Extract the [X, Y] coordinate from the center of the cell holding the provided text.  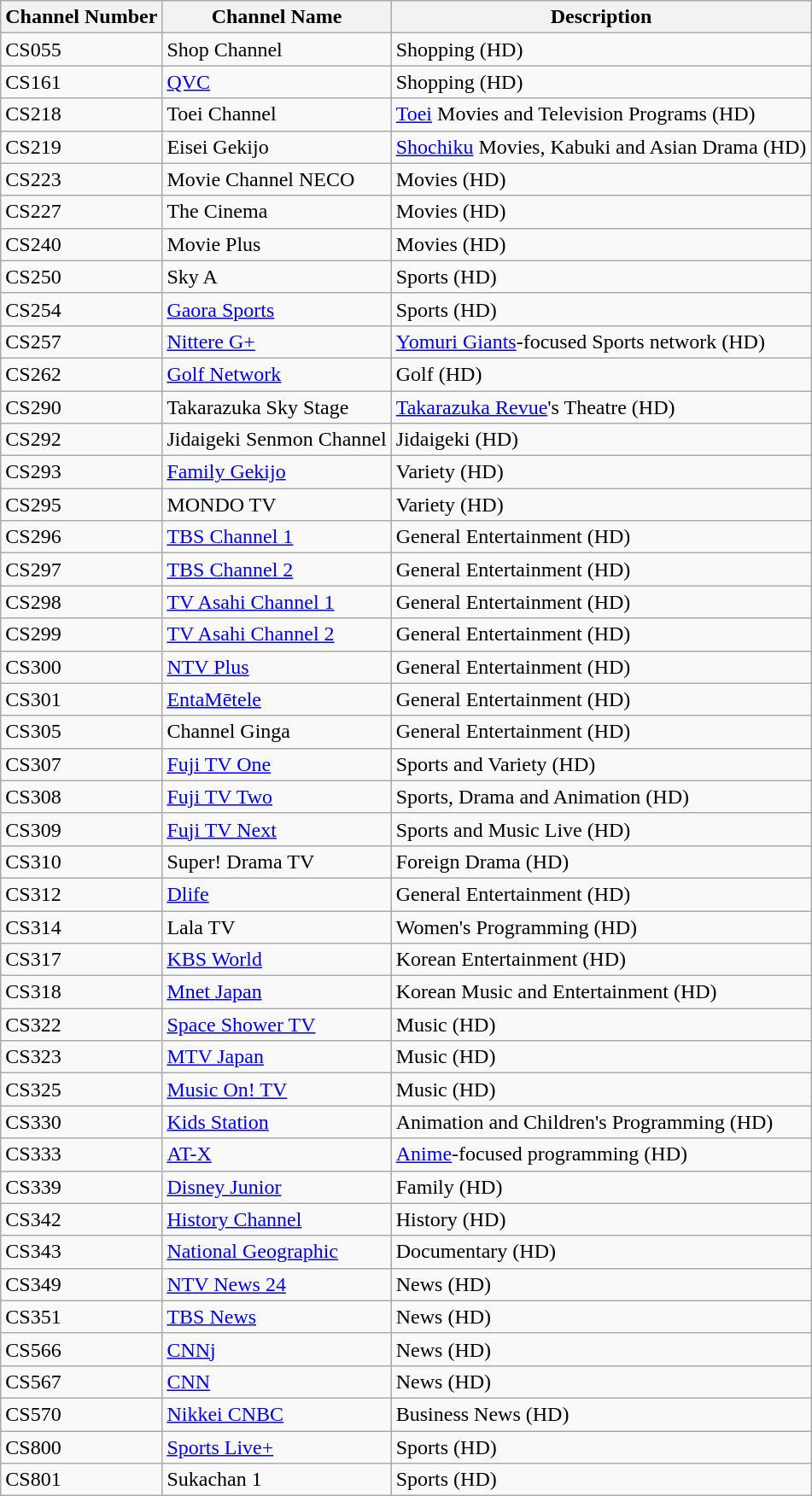
Fuji TV Two [277, 797]
CS161 [82, 82]
CS254 [82, 309]
CNN [277, 1382]
CS290 [82, 407]
CS310 [82, 862]
Animation and Children's Programming (HD) [601, 1122]
Documentary (HD) [601, 1252]
Sukachan 1 [277, 1480]
CS308 [82, 797]
Shop Channel [277, 50]
Foreign Drama (HD) [601, 862]
AT-X [277, 1154]
Space Shower TV [277, 1025]
CS323 [82, 1057]
CS801 [82, 1480]
CS342 [82, 1219]
CS300 [82, 667]
Description [601, 17]
Korean Music and Entertainment (HD) [601, 992]
CS240 [82, 244]
CS312 [82, 894]
MTV Japan [277, 1057]
Anime-focused programming (HD) [601, 1154]
CS318 [82, 992]
CS218 [82, 114]
CS227 [82, 212]
The Cinema [277, 212]
CS314 [82, 926]
TBS News [277, 1317]
History (HD) [601, 1219]
Jidaigeki Senmon Channel [277, 440]
CS219 [82, 147]
Super! Drama TV [277, 862]
CS293 [82, 472]
CS339 [82, 1187]
CS351 [82, 1317]
CS322 [82, 1025]
CS299 [82, 634]
CS307 [82, 764]
CS257 [82, 342]
CS305 [82, 732]
Mnet Japan [277, 992]
Golf Network [277, 374]
Sports, Drama and Animation (HD) [601, 797]
Channel Name [277, 17]
Sports and Music Live (HD) [601, 829]
Toei Channel [277, 114]
Nittere G+ [277, 342]
Kids Station [277, 1122]
Sports and Variety (HD) [601, 764]
QVC [277, 82]
CS298 [82, 602]
CS223 [82, 179]
CS297 [82, 570]
Movie Channel NECO [277, 179]
Music On! TV [277, 1090]
Nikkei CNBC [277, 1414]
TV Asahi Channel 2 [277, 634]
Channel Ginga [277, 732]
CS295 [82, 505]
CS309 [82, 829]
Sky A [277, 277]
Toei Movies and Television Programs (HD) [601, 114]
Gaora Sports [277, 309]
CS325 [82, 1090]
TV Asahi Channel 1 [277, 602]
NTV News 24 [277, 1284]
CS330 [82, 1122]
TBS Channel 1 [277, 537]
Family (HD) [601, 1187]
Yomuri Giants-focused Sports network (HD) [601, 342]
CS343 [82, 1252]
History Channel [277, 1219]
Korean Entertainment (HD) [601, 960]
CS317 [82, 960]
CS296 [82, 537]
TBS Channel 2 [277, 570]
CNNj [277, 1349]
National Geographic [277, 1252]
Takarazuka Revue's Theatre (HD) [601, 407]
Family Gekijo [277, 472]
Golf (HD) [601, 374]
CS567 [82, 1382]
Channel Number [82, 17]
CS570 [82, 1414]
CS349 [82, 1284]
Takarazuka Sky Stage [277, 407]
CS301 [82, 699]
CS262 [82, 374]
CS055 [82, 50]
Disney Junior [277, 1187]
Women's Programming (HD) [601, 926]
NTV Plus [277, 667]
CS333 [82, 1154]
CS800 [82, 1447]
Business News (HD) [601, 1414]
Fuji TV One [277, 764]
Dlife [277, 894]
KBS World [277, 960]
Fuji TV Next [277, 829]
CS250 [82, 277]
CS566 [82, 1349]
Sports Live+ [277, 1447]
EntaMētele [277, 699]
MONDO TV [277, 505]
Lala TV [277, 926]
Shochiku Movies, Kabuki and Asian Drama (HD) [601, 147]
Movie Plus [277, 244]
Jidaigeki (HD) [601, 440]
CS292 [82, 440]
Eisei Gekijo [277, 147]
